Detect which cell encompasses the target text, then output its [X, Y] center coordinate. 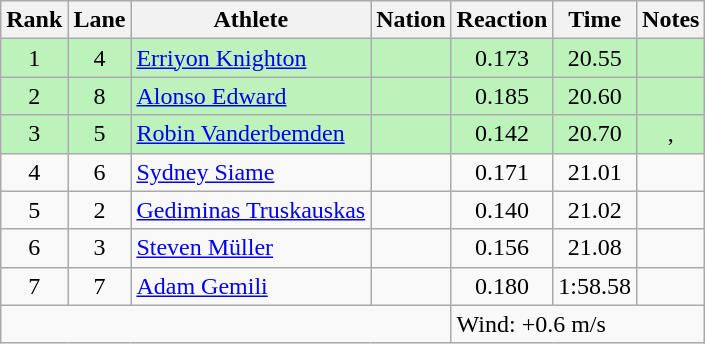
20.55 [595, 58]
Time [595, 20]
Lane [100, 20]
Rank [34, 20]
1 [34, 58]
21.01 [595, 172]
Reaction [502, 20]
Notes [671, 20]
Wind: +0.6 m/s [578, 324]
0.140 [502, 210]
1:58.58 [595, 286]
0.171 [502, 172]
Sydney Siame [251, 172]
Steven Müller [251, 248]
Adam Gemili [251, 286]
21.02 [595, 210]
Alonso Edward [251, 96]
Athlete [251, 20]
Nation [411, 20]
0.142 [502, 134]
21.08 [595, 248]
20.70 [595, 134]
Robin Vanderbemden [251, 134]
Erriyon Knighton [251, 58]
0.156 [502, 248]
8 [100, 96]
0.173 [502, 58]
0.185 [502, 96]
0.180 [502, 286]
20.60 [595, 96]
, [671, 134]
Gediminas Truskauskas [251, 210]
